Locate the cell with the specified text and output its [x, y] center coordinate. 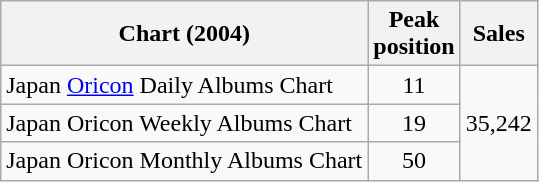
19 [414, 123]
Japan Oricon Daily Albums Chart [184, 85]
Chart (2004) [184, 34]
Sales [498, 34]
11 [414, 85]
35,242 [498, 123]
Peakposition [414, 34]
Japan Oricon Weekly Albums Chart [184, 123]
Japan Oricon Monthly Albums Chart [184, 161]
50 [414, 161]
